Scan for the cell matching the given text and deliver its [x, y] coordinate at center. 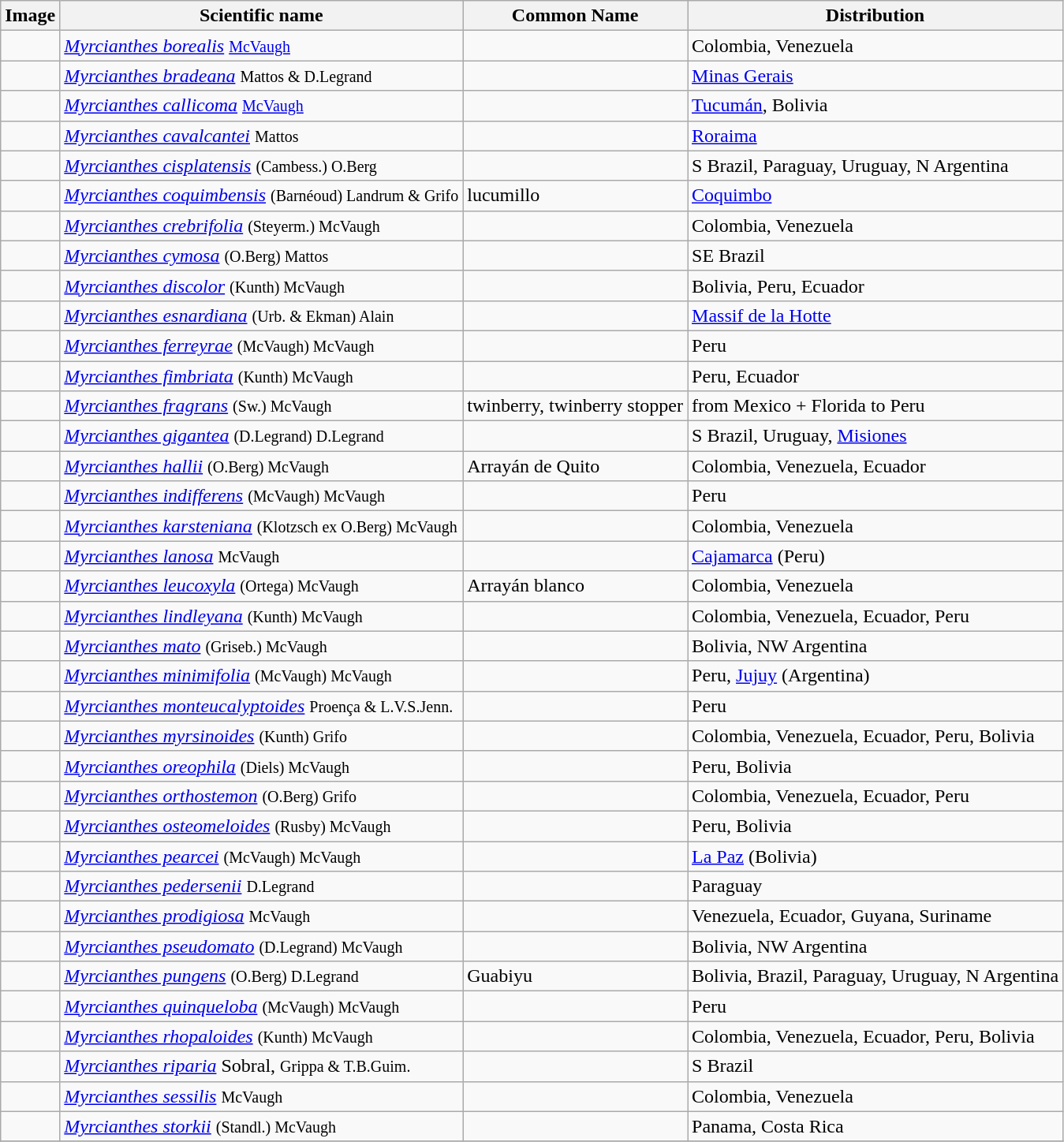
Image [30, 16]
Myrcianthes fragrans (Sw.) McVaugh [262, 406]
Myrcianthes indifferens (McVaugh) McVaugh [262, 496]
Minas Gerais [875, 76]
Myrcianthes lanosa McVaugh [262, 556]
Venezuela, Ecuador, Guyana, Suriname [875, 916]
Myrcianthes osteomeloides (Rusby) McVaugh [262, 826]
Scientific name [262, 16]
Bolivia, Peru, Ecuador [875, 285]
Myrcianthes karsteniana (Klotzsch ex O.Berg) McVaugh [262, 526]
Myrcianthes lindleyana (Kunth) McVaugh [262, 616]
S Brazil, Uruguay, Misiones [875, 436]
Colombia, Venezuela, Ecuador [875, 466]
Myrcianthes myrsinoides (Kunth) Grifo [262, 736]
Myrcianthes prodigiosa McVaugh [262, 916]
Tucumán, Bolivia [875, 106]
Myrcianthes crebrifolia (Steyerm.) McVaugh [262, 226]
SE Brazil [875, 256]
Myrcianthes leucoxyla (Ortega) McVaugh [262, 586]
Myrcianthes coquimbensis (Barnéoud) Landrum & Grifo [262, 196]
Myrcianthes pseudomato (D.Legrand) McVaugh [262, 946]
Guabiyu [576, 976]
Myrcianthes cavalcantei Mattos [262, 136]
Paraguay [875, 886]
Arrayán blanco [576, 586]
Peru, Jujuy (Argentina) [875, 676]
Bolivia, Brazil, Paraguay, Uruguay, N Argentina [875, 976]
La Paz (Bolivia) [875, 856]
Myrcianthes esnardiana (Urb. & Ekman) Alain [262, 315]
Myrcianthes borealis McVaugh [262, 46]
Myrcianthes pungens (O.Berg) D.Legrand [262, 976]
Myrcianthes rhopaloides (Kunth) McVaugh [262, 1036]
Myrcianthes riparia Sobral, Grippa & T.B.Guim. [262, 1066]
Myrcianthes sessilis McVaugh [262, 1096]
Myrcianthes callicoma McVaugh [262, 106]
Myrcianthes cymosa (O.Berg) Mattos [262, 256]
Massif de la Hotte [875, 315]
Myrcianthes discolor (Kunth) McVaugh [262, 285]
Myrcianthes minimifolia (McVaugh) McVaugh [262, 676]
Myrcianthes gigantea (D.Legrand) D.Legrand [262, 436]
Myrcianthes quinqueloba (McVaugh) McVaugh [262, 1006]
twinberry, twinberry stopper [576, 406]
Myrcianthes storkii (Standl.) McVaugh [262, 1126]
Peru, Ecuador [875, 376]
Myrcianthes mato (Griseb.) McVaugh [262, 646]
Cajamarca (Peru) [875, 556]
Roraima [875, 136]
Coquimbo [875, 196]
Myrcianthes oreophila (Diels) McVaugh [262, 766]
S Brazil, Paraguay, Uruguay, N Argentina [875, 166]
Arrayán de Quito [576, 466]
Myrcianthes fimbriata (Kunth) McVaugh [262, 376]
Myrcianthes ferreyrae (McVaugh) McVaugh [262, 345]
Myrcianthes pedersenii D.Legrand [262, 886]
from Mexico + Florida to Peru [875, 406]
Panama, Costa Rica [875, 1126]
Myrcianthes pearcei (McVaugh) McVaugh [262, 856]
Myrcianthes hallii (O.Berg) McVaugh [262, 466]
Myrcianthes bradeana Mattos & D.Legrand [262, 76]
Myrcianthes monteucalyptoides Proença & L.V.S.Jenn. [262, 706]
Myrcianthes cisplatensis (Cambess.) O.Berg [262, 166]
Distribution [875, 16]
Myrcianthes orthostemon (O.Berg) Grifo [262, 796]
S Brazil [875, 1066]
lucumillo [576, 196]
Common Name [576, 16]
